Return the [x, y] coordinate for the center point of the cell that contains the specified text.  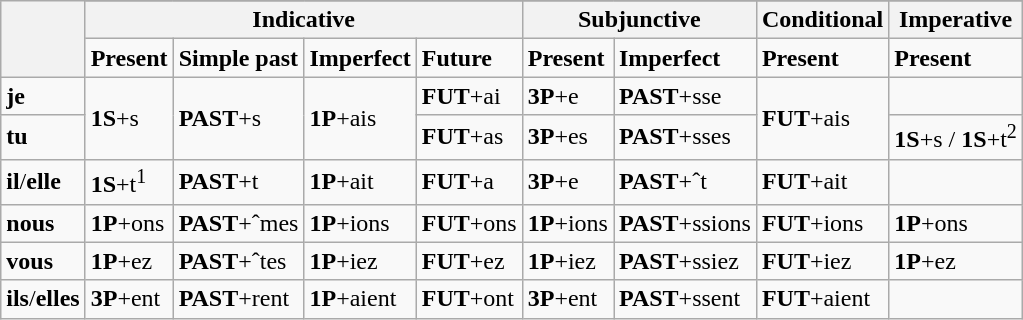
PAST+sses [686, 138]
FUT+aient [822, 299]
FUT+ez [469, 261]
PAST+ssent [686, 299]
1P+ais [360, 118]
FUT+iez [822, 261]
PAST+ssiez [686, 261]
PAST+ˆmes [238, 223]
nous [43, 223]
FUT+ait [822, 182]
PAST+ssions [686, 223]
Future [469, 58]
FUT+ais [822, 118]
1P+ait [360, 182]
PAST+ˆtes [238, 261]
ils/elles [43, 299]
je [43, 96]
Conditional [822, 20]
Simple past [238, 58]
PAST+rent [238, 299]
FUT+ons [469, 223]
PAST+sse [686, 96]
PAST+ˆt [686, 182]
Indicative [304, 20]
FUT+ions [822, 223]
FUT+as [469, 138]
FUT+ai [469, 96]
1P+aient [360, 299]
Subjunctive [639, 20]
vous [43, 261]
3P+es [568, 138]
PAST+s [238, 118]
tu [43, 138]
FUT+a [469, 182]
PAST+t [238, 182]
1S+t1 [129, 182]
1S+s / 1S+t2 [956, 138]
Imperative [956, 20]
FUT+ont [469, 299]
1S+s [129, 118]
il/elle [43, 182]
